From the cell containing the given text, extract its center point as [X, Y] coordinate. 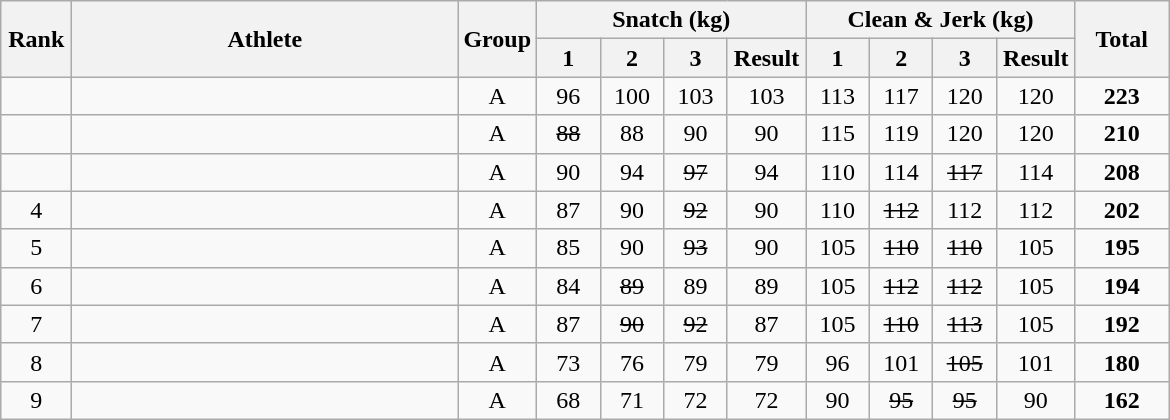
9 [36, 400]
4 [36, 210]
73 [569, 362]
100 [632, 96]
7 [36, 324]
84 [569, 286]
194 [1122, 286]
115 [838, 134]
68 [569, 400]
Total [1122, 39]
223 [1122, 96]
208 [1122, 172]
180 [1122, 362]
Group [498, 39]
5 [36, 248]
Clean & Jerk (kg) [940, 20]
162 [1122, 400]
93 [696, 248]
Athlete [265, 39]
85 [569, 248]
8 [36, 362]
195 [1122, 248]
97 [696, 172]
71 [632, 400]
Rank [36, 39]
210 [1122, 134]
76 [632, 362]
119 [901, 134]
192 [1122, 324]
202 [1122, 210]
6 [36, 286]
Snatch (kg) [672, 20]
